Return [X, Y] of the center of cell containing provided text 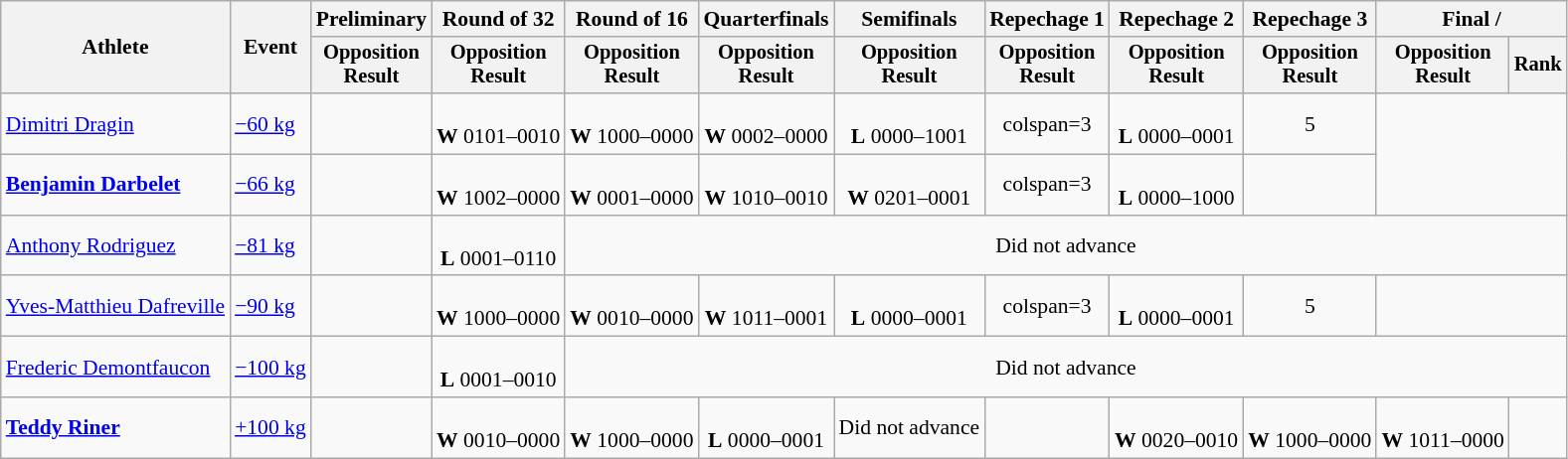
−100 kg [270, 368]
Teddy Riner [115, 427]
+100 kg [270, 427]
W 0201–0001 [910, 185]
W 1002–0000 [498, 185]
W 1010–0010 [767, 185]
L 0000–1001 [910, 123]
−60 kg [270, 123]
Dimitri Dragin [115, 123]
Repechage 2 [1176, 19]
Round of 16 [631, 19]
W 0001–0000 [631, 185]
W 0101–0010 [498, 123]
Yves-Matthieu Dafreville [115, 306]
Quarterfinals [767, 19]
W 1011–0000 [1442, 427]
−66 kg [270, 185]
Repechage 1 [1047, 19]
W 1011–0001 [767, 306]
Benjamin Darbelet [115, 185]
L 0001–0010 [498, 368]
−90 kg [270, 306]
Anthony Rodriguez [115, 246]
Frederic Demontfaucon [115, 368]
Event [270, 48]
Final / [1472, 19]
Repechage 3 [1309, 19]
Rank [1538, 66]
W 0002–0000 [767, 123]
Semifinals [910, 19]
−81 kg [270, 246]
W 0020–0010 [1176, 427]
Athlete [115, 48]
L 0000–1000 [1176, 185]
L 0001–0110 [498, 246]
Preliminary [372, 19]
Round of 32 [498, 19]
